Provide the (X, Y) coordinate of the cell's center where the given text is located.  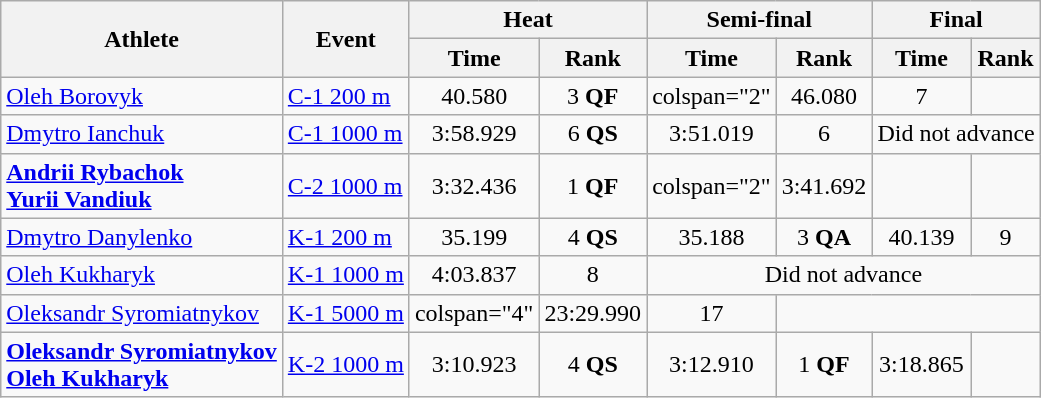
3:51.019 (712, 134)
40.580 (474, 96)
Event (346, 39)
7 (922, 96)
C-2 1000 m (346, 186)
Semi-final (760, 20)
Oleh Kukharyk (142, 275)
17 (712, 313)
3:58.929 (474, 134)
Athlete (142, 39)
colspan="4" (474, 313)
Final (956, 20)
6 QS (593, 134)
3 QA (824, 237)
K-1 200 m (346, 237)
Dmytro Danylenko (142, 237)
3:32.436 (474, 186)
35.188 (712, 237)
Oleh Borovyk (142, 96)
23:29.990 (593, 313)
C-1 1000 m (346, 134)
3:41.692 (824, 186)
4:03.837 (474, 275)
35.199 (474, 237)
Dmytro Ianchuk (142, 134)
3:10.923 (474, 364)
K-2 1000 m (346, 364)
3:12.910 (712, 364)
Heat (528, 20)
3:18.865 (922, 364)
Oleksandr Syromiatnykov (142, 313)
40.139 (922, 237)
K-1 1000 m (346, 275)
46.080 (824, 96)
8 (593, 275)
9 (1006, 237)
K-1 5000 m (346, 313)
Oleksandr SyromiatnykovOleh Kukharyk (142, 364)
Andrii RybachokYurii Vandiuk (142, 186)
6 (824, 134)
3 QF (593, 96)
C-1 200 m (346, 96)
